Output the [X, Y] coordinate of the center of the cell containing the given text.  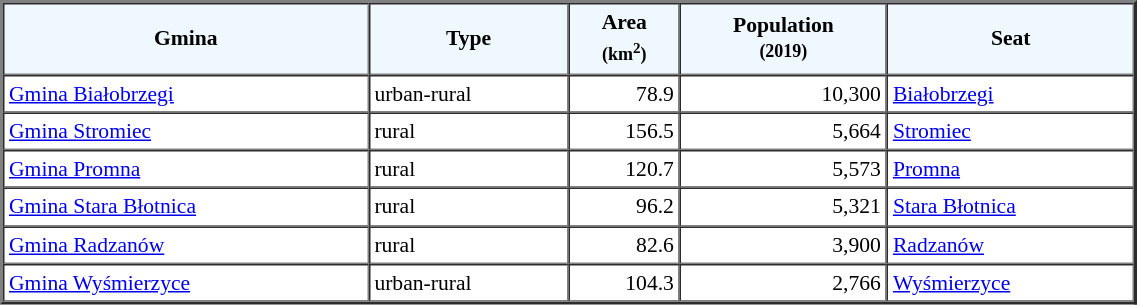
Gmina Białobrzegi [186, 93]
Population(2019) [784, 38]
5,573 [784, 169]
82.6 [624, 245]
Type [468, 38]
Wyśmierzyce [1011, 283]
Stromiec [1011, 131]
5,321 [784, 207]
Gmina Stromiec [186, 131]
10,300 [784, 93]
Seat [1011, 38]
Gmina Radzanów [186, 245]
156.5 [624, 131]
3,900 [784, 245]
5,664 [784, 131]
Gmina Stara Błotnica [186, 207]
78.9 [624, 93]
96.2 [624, 207]
Białobrzegi [1011, 93]
Gmina [186, 38]
Gmina Wyśmierzyce [186, 283]
120.7 [624, 169]
Gmina Promna [186, 169]
Promna [1011, 169]
104.3 [624, 283]
Stara Błotnica [1011, 207]
Radzanów [1011, 245]
2,766 [784, 283]
Area(km2) [624, 38]
